Identify which cell holds the provided text, then report its (x, y) central coordinate. 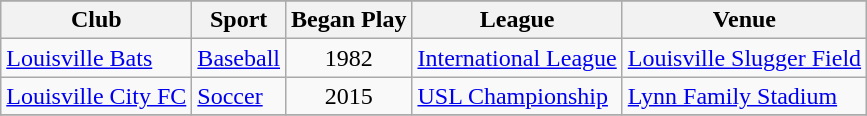
1982 (349, 58)
Lynn Family Stadium (744, 96)
International League (517, 58)
Began Play (349, 20)
League (517, 20)
Baseball (239, 58)
Soccer (239, 96)
2015 (349, 96)
Club (96, 20)
Louisville City FC (96, 96)
Venue (744, 20)
Sport (239, 20)
Louisville Bats (96, 58)
Louisville Slugger Field (744, 58)
USL Championship (517, 96)
